Capture the cell that displays the provided text and extract its (X, Y) central coordinate. 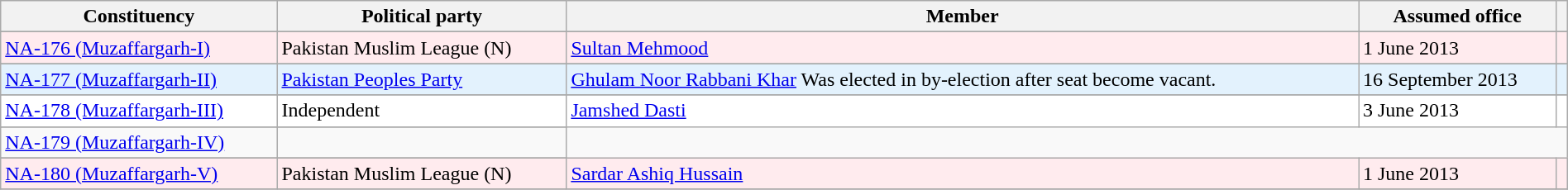
Sultan Mehmood (963, 48)
Sardar Ashiq Hussain (963, 173)
Member (963, 17)
16 September 2013 (1457, 79)
NA-177 (Muzaffargarh-II) (139, 79)
Independent (422, 111)
Ghulam Noor Rabbani Khar Was elected in by-election after seat become vacant. (963, 79)
NA-176 (Muzaffargarh-I) (139, 48)
NA-180 (Muzaffargarh-V) (139, 173)
Jamshed Dasti (963, 111)
NA-179 (Muzaffargarh-IV) (139, 142)
3 June 2013 (1457, 111)
Assumed office (1457, 17)
Pakistan Peoples Party (422, 79)
Constituency (139, 17)
NA-178 (Muzaffargarh-III) (139, 111)
Political party (422, 17)
